Detect which cell encompasses the target text, then output its (X, Y) center coordinate. 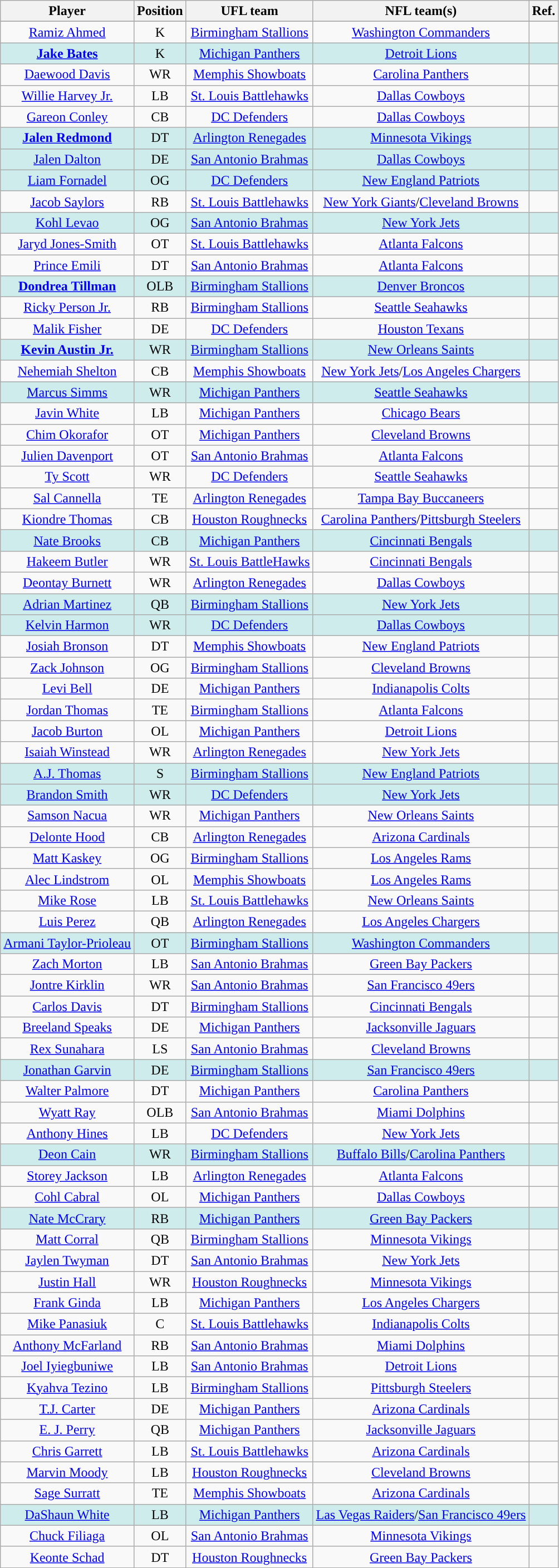
Deontay Burnett (67, 583)
Carolina Panthers/Pittsburgh Steelers (421, 519)
Prince Emili (67, 265)
Malik Fisher (67, 329)
Daewood Davis (67, 75)
A.J. Thomas (67, 773)
Walter Palmore (67, 1091)
Kohl Levao (67, 223)
Luis Perez (67, 921)
Jaylen Twyman (67, 1260)
Armani Taylor-Prioleau (67, 943)
Ramiz Ahmed (67, 32)
Pittsburgh Steelers (421, 1388)
Las Vegas Raiders/San Francisco 49ers (421, 1515)
E. J. Perry (67, 1430)
Sal Cannella (67, 498)
Julien Davenport (67, 456)
Zach Morton (67, 964)
Marvin Moody (67, 1472)
Kyahva Tezino (67, 1388)
Jontre Kirklin (67, 985)
Jacob Saylors (67, 201)
Kelvin Harmon (67, 625)
Matt Corral (67, 1239)
Wyatt Ray (67, 1112)
Mike Panasiuk (67, 1324)
Justin Hall (67, 1281)
Cohl Cabral (67, 1197)
New York Giants/Cleveland Browns (421, 201)
Jonathan Garvin (67, 1070)
Willie Harvey Jr. (67, 96)
Nate McCrary (67, 1218)
Isaiah Winstead (67, 752)
Jaryd Jones-Smith (67, 244)
DaShaun White (67, 1515)
Gareon Conley (67, 117)
Player (67, 11)
Javin White (67, 413)
UFL team (249, 11)
Marcus Simms (67, 392)
Jalen Redmond (67, 138)
Zack Johnson (67, 668)
Denver Broncos (421, 287)
Chim Okorafor (67, 435)
Adrian Martinez (67, 604)
St. Louis BattleHawks (249, 561)
Delonte Hood (67, 837)
T.J. Carter (67, 1409)
Chicago Bears (421, 413)
Houston Texans (421, 329)
Deon Cain (67, 1155)
Jalen Dalton (67, 159)
Dondrea Tillman (67, 287)
Storey Jackson (67, 1176)
Jake Bates (67, 53)
LS (160, 1049)
Samson Nacua (67, 816)
Breeland Speaks (67, 1028)
Buffalo Bills/Carolina Panthers (421, 1155)
Sage Surratt (67, 1493)
Brandon Smith (67, 795)
C (160, 1324)
Jacob Burton (67, 731)
Alec Lindstrom (67, 879)
Anthony Hines (67, 1133)
Jordan Thomas (67, 710)
NFL team(s) (421, 11)
Frank Ginda (67, 1303)
Anthony McFarland (67, 1345)
Mike Rose (67, 900)
S (160, 773)
Kiondre Thomas (67, 519)
Ref. (543, 11)
Joel Iyiegbuniwe (67, 1367)
Chuck Filiaga (67, 1536)
Hakeem Butler (67, 561)
New York Jets/Los Angeles Chargers (421, 371)
Ty Scott (67, 477)
Nehemiah Shelton (67, 371)
Rex Sunahara (67, 1049)
Keonte Schad (67, 1557)
Tampa Bay Buccaneers (421, 498)
Matt Kaskey (67, 858)
Levi Bell (67, 689)
Position (160, 11)
Chris Garrett (67, 1451)
Carlos Davis (67, 1007)
Josiah Bronson (67, 647)
Ricky Person Jr. (67, 308)
Kevin Austin Jr. (67, 350)
Liam Fornadel (67, 180)
Nate Brooks (67, 540)
